Search for the cell housing the specified text and yield its [x, y] center coordinate. 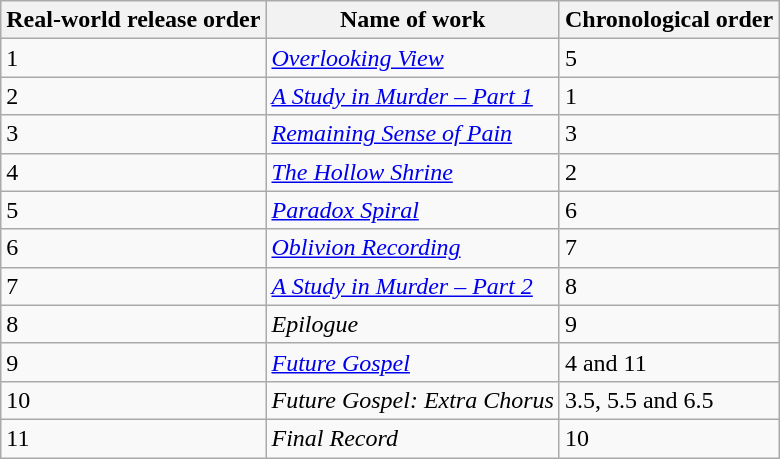
11 [134, 438]
Remaining Sense of Pain [412, 134]
Paradox Spiral [412, 210]
Real-world release order [134, 20]
A Study in Murder – Part 1 [412, 96]
A Study in Murder – Part 2 [412, 286]
Overlooking View [412, 58]
The Hollow Shrine [412, 172]
4 and 11 [668, 362]
Future Gospel: Extra Chorus [412, 400]
3.5, 5.5 and 6.5 [668, 400]
Final Record [412, 438]
4 [134, 172]
Chronological order [668, 20]
Epilogue [412, 324]
Oblivion Recording [412, 248]
Name of work [412, 20]
Future Gospel [412, 362]
